Scan for the cell matching the given text and deliver its [X, Y] coordinate at center. 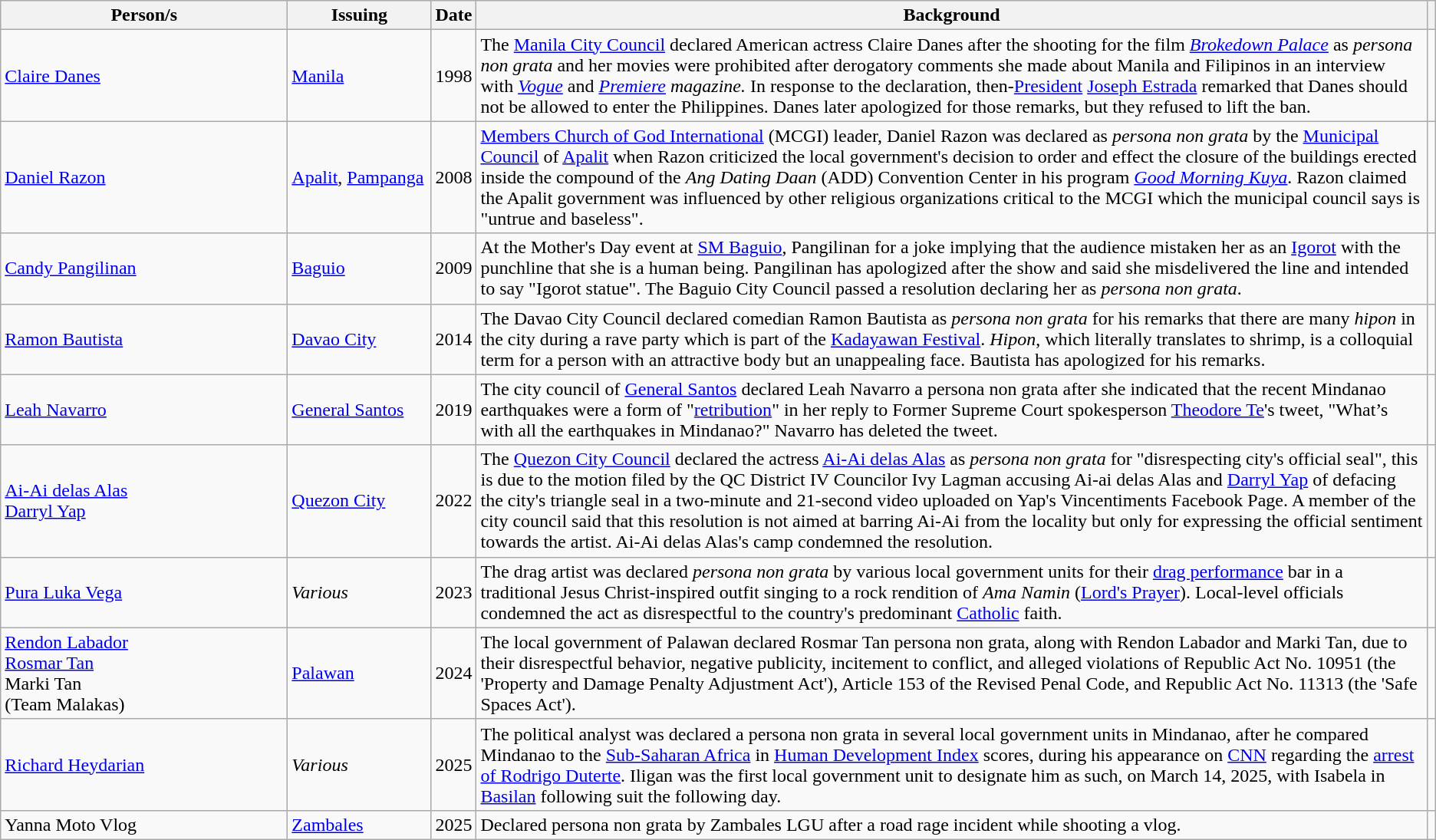
Palawan [359, 674]
Yanna Moto Vlog [144, 825]
2024 [454, 674]
Pura Luka Vega [144, 592]
Person/s [144, 15]
Claire Danes [144, 75]
Rendon LabadorRosmar TanMarki Tan(Team Malakas) [144, 674]
Background [951, 15]
1998 [454, 75]
Declared persona non grata by Zambales LGU after a road rage incident while shooting a vlog. [951, 825]
Apalit, Pampanga [359, 177]
Davao City [359, 339]
2022 [454, 501]
Ai-Ai delas AlasDarryl Yap [144, 501]
Date [454, 15]
Issuing [359, 15]
2023 [454, 592]
Zambales [359, 825]
2009 [454, 268]
2008 [454, 177]
2019 [454, 410]
Manila [359, 75]
General Santos [359, 410]
Leah Navarro [144, 410]
Richard Heydarian [144, 764]
Baguio [359, 268]
Ramon Bautista [144, 339]
2014 [454, 339]
Daniel Razon [144, 177]
Candy Pangilinan [144, 268]
Quezon City [359, 501]
